Search for the cell housing the specified text and yield its (x, y) center coordinate. 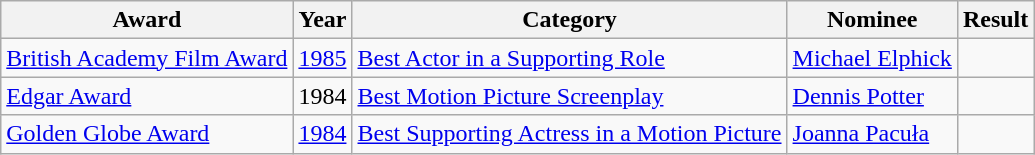
Result (995, 20)
Best Actor in a Supporting Role (570, 58)
Joanna Pacuła (872, 134)
1985 (322, 58)
Best Supporting Actress in a Motion Picture (570, 134)
Dennis Potter (872, 96)
British Academy Film Award (147, 58)
Michael Elphick (872, 58)
Award (147, 20)
Best Motion Picture Screenplay (570, 96)
Nominee (872, 20)
Category (570, 20)
Year (322, 20)
Golden Globe Award (147, 134)
Edgar Award (147, 96)
